Detect which cell encompasses the target text, then output its (X, Y) center coordinate. 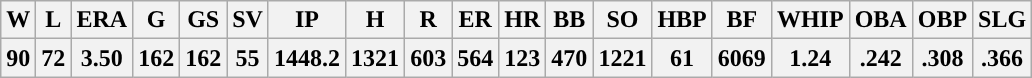
G (156, 20)
SO (622, 20)
ERA (102, 20)
OBA (880, 20)
R (428, 20)
3.50 (102, 58)
BF (742, 20)
603 (428, 58)
61 (682, 58)
6069 (742, 58)
.366 (1002, 58)
564 (476, 58)
HR (522, 20)
GS (204, 20)
470 (570, 58)
SLG (1002, 20)
1.24 (810, 58)
HBP (682, 20)
72 (54, 58)
ER (476, 20)
90 (18, 58)
123 (522, 58)
L (54, 20)
1221 (622, 58)
OBP (942, 20)
WHIP (810, 20)
1448.2 (306, 58)
.308 (942, 58)
IP (306, 20)
.242 (880, 58)
W (18, 20)
55 (248, 58)
H (376, 20)
BB (570, 20)
SV (248, 20)
1321 (376, 58)
